Provide the [x, y] coordinate of the cell's center where the given text is located.  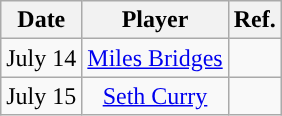
Miles Bridges [155, 58]
Seth Curry [155, 96]
Date [42, 20]
Player [155, 20]
July 15 [42, 96]
Ref. [254, 20]
July 14 [42, 58]
